Return the (X, Y) coordinate for the center point of the cell that contains the specified text.  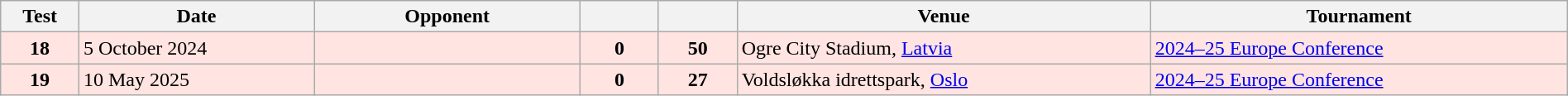
Venue (944, 17)
Ogre City Stadium, Latvia (944, 48)
5 October 2024 (196, 48)
18 (40, 48)
10 May 2025 (196, 79)
27 (698, 79)
Opponent (447, 17)
19 (40, 79)
Test (40, 17)
Voldsløkka idrettspark, Oslo (944, 79)
Date (196, 17)
Tournament (1359, 17)
50 (698, 48)
